Output the [x, y] coordinate of the center of the cell containing the given text.  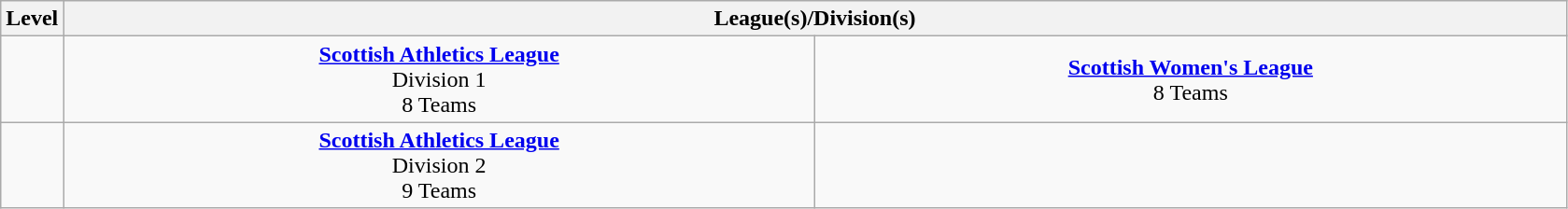
Scottish Athletics League Division 2 9 Teams [439, 165]
Scottish Women's League 8 Teams [1190, 79]
Level [32, 19]
League(s)/Division(s) [814, 19]
Scottish Athletics League Division 1 8 Teams [439, 79]
